Find where the given text appears and provide that cell's center as (x, y) coordinate. 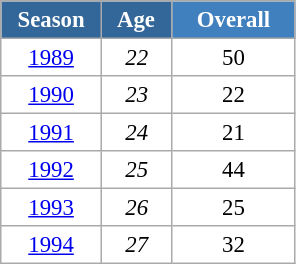
1993 (52, 208)
1994 (52, 245)
21 (234, 133)
Overall (234, 20)
Age (136, 20)
23 (136, 95)
1991 (52, 133)
32 (234, 245)
1992 (52, 170)
1990 (52, 95)
24 (136, 133)
50 (234, 58)
Season (52, 20)
1989 (52, 58)
44 (234, 170)
26 (136, 208)
27 (136, 245)
